Return (x, y) of the center of cell containing provided text 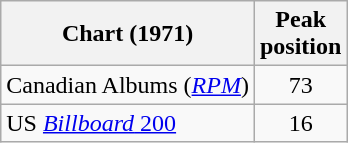
US Billboard 200 (128, 123)
73 (300, 85)
Canadian Albums (RPM) (128, 85)
16 (300, 123)
Chart (1971) (128, 34)
Peak position (300, 34)
